Search for the cell housing the specified text and yield its (x, y) center coordinate. 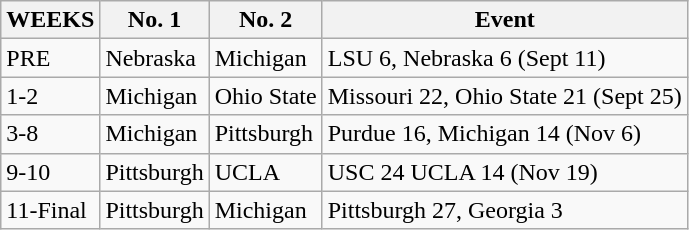
No. 2 (266, 20)
PRE (50, 58)
No. 1 (154, 20)
9-10 (50, 172)
Pittsburgh 27, Georgia 3 (504, 210)
USC 24 UCLA 14 (Nov 19) (504, 172)
Nebraska (154, 58)
Ohio State (266, 96)
Purdue 16, Michigan 14 (Nov 6) (504, 134)
LSU 6, Nebraska 6 (Sept 11) (504, 58)
11-Final (50, 210)
Missouri 22, Ohio State 21 (Sept 25) (504, 96)
Event (504, 20)
WEEKS (50, 20)
UCLA (266, 172)
3-8 (50, 134)
1-2 (50, 96)
